Detect which cell encompasses the target text, then output its (X, Y) center coordinate. 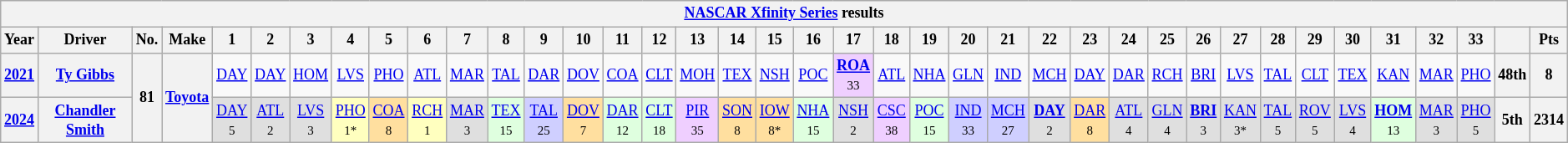
NSH (775, 75)
DAY5 (232, 120)
PHO1* (351, 120)
ROV5 (1314, 120)
11 (623, 40)
IND (1008, 75)
MOH (698, 75)
NHA15 (813, 120)
NHA (929, 75)
3 (311, 40)
TAL25 (544, 120)
HOM13 (1393, 120)
Chandler Smith (85, 120)
13 (698, 40)
9 (544, 40)
RCH (1167, 75)
7 (468, 40)
Ty Gibbs (85, 75)
NSH2 (853, 120)
29 (1314, 40)
Make (187, 40)
19 (929, 40)
Pts (1550, 40)
17 (853, 40)
BRI (1204, 75)
2314 (1550, 120)
POC (813, 75)
2024 (20, 120)
27 (1241, 40)
DOV7 (584, 120)
22 (1050, 40)
6 (427, 40)
15 (775, 40)
28 (1277, 40)
16 (813, 40)
2021 (20, 75)
23 (1090, 40)
2 (271, 40)
DOV (584, 75)
IOW8* (775, 120)
DAR8 (1090, 120)
CLT18 (660, 120)
GLN (969, 75)
NASCAR Xfinity Series results (784, 13)
18 (892, 40)
Toyota (187, 97)
TEX15 (506, 120)
No. (147, 40)
PHO5 (1476, 120)
26 (1204, 40)
Driver (85, 40)
DAR12 (623, 120)
32 (1437, 40)
RCH1 (427, 120)
5 (389, 40)
BRI3 (1204, 120)
20 (969, 40)
24 (1129, 40)
GLN4 (1167, 120)
30 (1353, 40)
31 (1393, 40)
10 (584, 40)
ROA33 (853, 75)
25 (1167, 40)
LVS3 (311, 120)
33 (1476, 40)
SON8 (738, 120)
MCH27 (1008, 120)
21 (1008, 40)
5th (1513, 120)
ATL2 (271, 120)
LVS4 (1353, 120)
1 (232, 40)
4 (351, 40)
81 (147, 97)
ATL4 (1129, 120)
KAN3* (1241, 120)
14 (738, 40)
CSC38 (892, 120)
Year (20, 40)
HOM (311, 75)
IND33 (969, 120)
12 (660, 40)
TAL5 (1277, 120)
48th (1513, 75)
COA8 (389, 120)
COA (623, 75)
PIR35 (698, 120)
KAN (1393, 75)
POC15 (929, 120)
DAY2 (1050, 120)
MCH (1050, 75)
